Identify which cell holds the provided text, then report its [x, y] central coordinate. 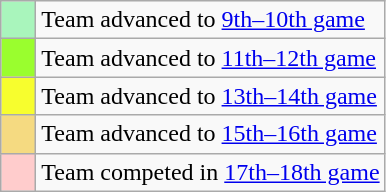
Team competed in 17th–18th game [210, 172]
Team advanced to 15th–16th game [210, 134]
Team advanced to 9th–10th game [210, 20]
Team advanced to 11th–12th game [210, 58]
Team advanced to 13th–14th game [210, 96]
